Determine the [X, Y] coordinate at the center of the cell enclosing the given text.  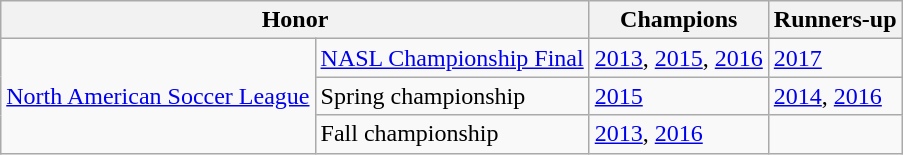
2017 [835, 58]
2014, 2016 [835, 96]
2013, 2016 [678, 134]
Honor [295, 20]
Champions [678, 20]
2015 [678, 96]
Fall championship [452, 134]
NASL Championship Final [452, 58]
Runners-up [835, 20]
Spring championship [452, 96]
North American Soccer League [158, 96]
2013, 2015, 2016 [678, 58]
